Extract the [X, Y] coordinate from the center of the cell holding the provided text.  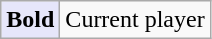
Current player [135, 20]
Bold [30, 20]
